For the text-containing cell, return its midpoint in [x, y] coordinate format. 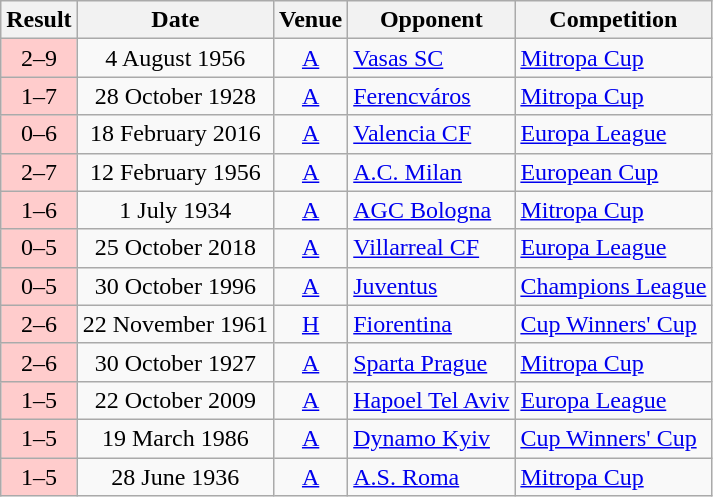
Opponent [432, 20]
AGC Bologna [432, 210]
H [311, 324]
30 October 1996 [175, 286]
4 August 1956 [175, 58]
19 March 1986 [175, 438]
Valencia CF [432, 134]
22 November 1961 [175, 324]
Result [39, 20]
18 February 2016 [175, 134]
Hapoel Tel Aviv [432, 400]
0–6 [39, 134]
1 July 1934 [175, 210]
Vasas SC [432, 58]
Dynamo Kyiv [432, 438]
Fiorentina [432, 324]
Juventus [432, 286]
22 October 2009 [175, 400]
28 October 1928 [175, 96]
Competition [614, 20]
Champions League [614, 286]
European Cup [614, 172]
A.C. Milan [432, 172]
30 October 1927 [175, 362]
Ferencváros [432, 96]
Venue [311, 20]
A.S. Roma [432, 477]
2–9 [39, 58]
Villarreal CF [432, 248]
28 June 1936 [175, 477]
12 February 1956 [175, 172]
2–7 [39, 172]
1–6 [39, 210]
25 October 2018 [175, 248]
1–7 [39, 96]
Sparta Prague [432, 362]
Date [175, 20]
